Pinpoint the cell where the given text exists, returning its [X, Y] midpoint coordinate. 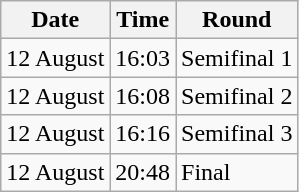
Date [56, 20]
Round [237, 20]
16:16 [143, 134]
20:48 [143, 172]
Semifinal 3 [237, 134]
Semifinal 2 [237, 96]
16:08 [143, 96]
Time [143, 20]
Semifinal 1 [237, 58]
16:03 [143, 58]
Final [237, 172]
